For the text-containing cell, return its midpoint in (x, y) coordinate format. 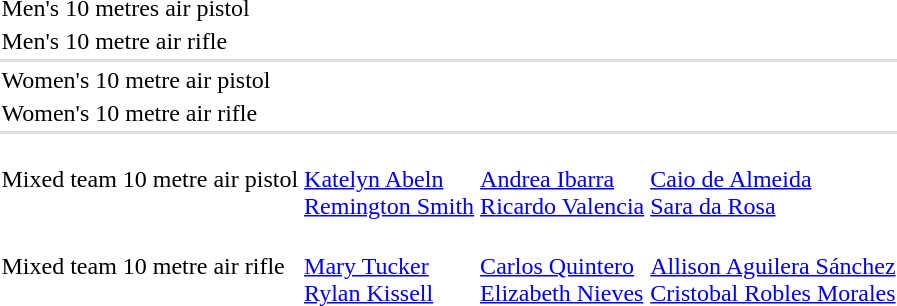
Women's 10 metre air rifle (150, 113)
Katelyn AbelnRemington Smith (390, 179)
Mixed team 10 metre air pistol (150, 179)
Andrea IbarraRicardo Valencia (562, 179)
Men's 10 metre air rifle (150, 41)
Caio de AlmeidaSara da Rosa (773, 179)
Women's 10 metre air pistol (150, 80)
